Detect which cell encompasses the target text, then output its [X, Y] center coordinate. 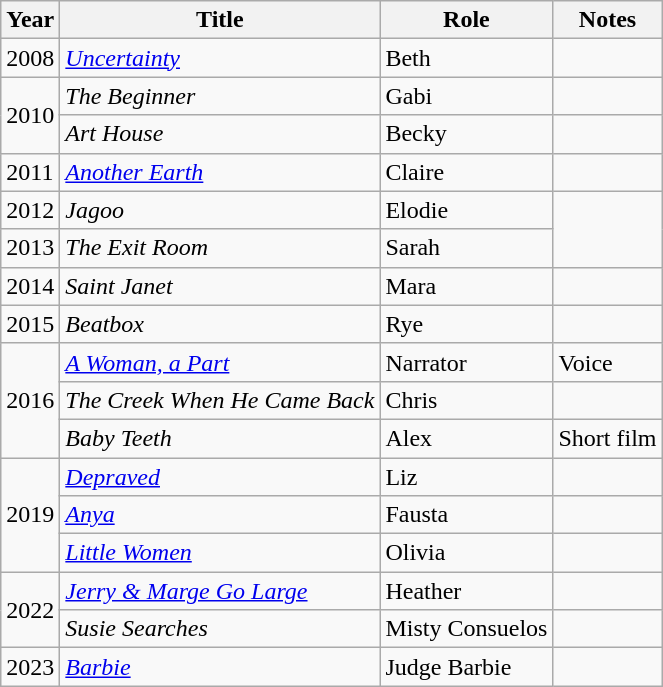
Short film [608, 438]
2014 [30, 286]
Year [30, 20]
Depraved [220, 477]
2022 [30, 610]
Barbie [220, 667]
The Beginner [220, 96]
Jerry & Marge Go Large [220, 591]
Saint Janet [220, 286]
Olivia [466, 553]
Narrator [466, 362]
2019 [30, 515]
Little Women [220, 553]
Chris [466, 400]
Misty Consuelos [466, 629]
2011 [30, 172]
Mara [466, 286]
Jagoo [220, 210]
Claire [466, 172]
Art House [220, 134]
2023 [30, 667]
Notes [608, 20]
Role [466, 20]
Beth [466, 58]
Another Earth [220, 172]
Sarah [466, 248]
Rye [466, 324]
2008 [30, 58]
Gabi [466, 96]
2012 [30, 210]
Fausta [466, 515]
Beatbox [220, 324]
Anya [220, 515]
Title [220, 20]
2015 [30, 324]
2013 [30, 248]
The Exit Room [220, 248]
Heather [466, 591]
A Woman, a Part [220, 362]
Susie Searches [220, 629]
Alex [466, 438]
Elodie [466, 210]
Uncertainty [220, 58]
Judge Barbie [466, 667]
Baby Teeth [220, 438]
2010 [30, 115]
Liz [466, 477]
2016 [30, 400]
Voice [608, 362]
The Creek When He Came Back [220, 400]
Becky [466, 134]
